Locate the cell with the specified text and output its (x, y) center coordinate. 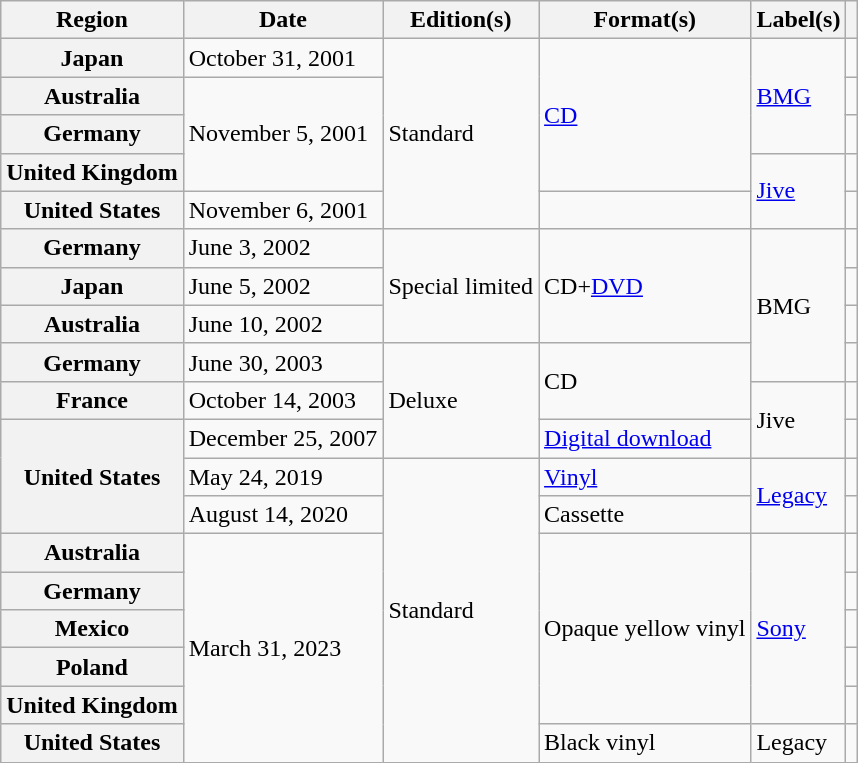
Label(s) (798, 20)
Black vinyl (645, 743)
Vinyl (645, 477)
May 24, 2019 (283, 477)
June 10, 2002 (283, 324)
Special limited (461, 286)
June 3, 2002 (283, 248)
November 6, 2001 (283, 210)
CD+DVD (645, 286)
Cassette (645, 515)
June 30, 2003 (283, 362)
Poland (92, 667)
Edition(s) (461, 20)
Date (283, 20)
France (92, 400)
Opaque yellow vinyl (645, 629)
June 5, 2002 (283, 286)
Sony (798, 629)
Mexico (92, 629)
March 31, 2023 (283, 648)
August 14, 2020 (283, 515)
Format(s) (645, 20)
Deluxe (461, 400)
December 25, 2007 (283, 438)
November 5, 2001 (283, 134)
Region (92, 20)
October 31, 2001 (283, 58)
October 14, 2003 (283, 400)
Digital download (645, 438)
